Capture the cell that displays the provided text and extract its [X, Y] central coordinate. 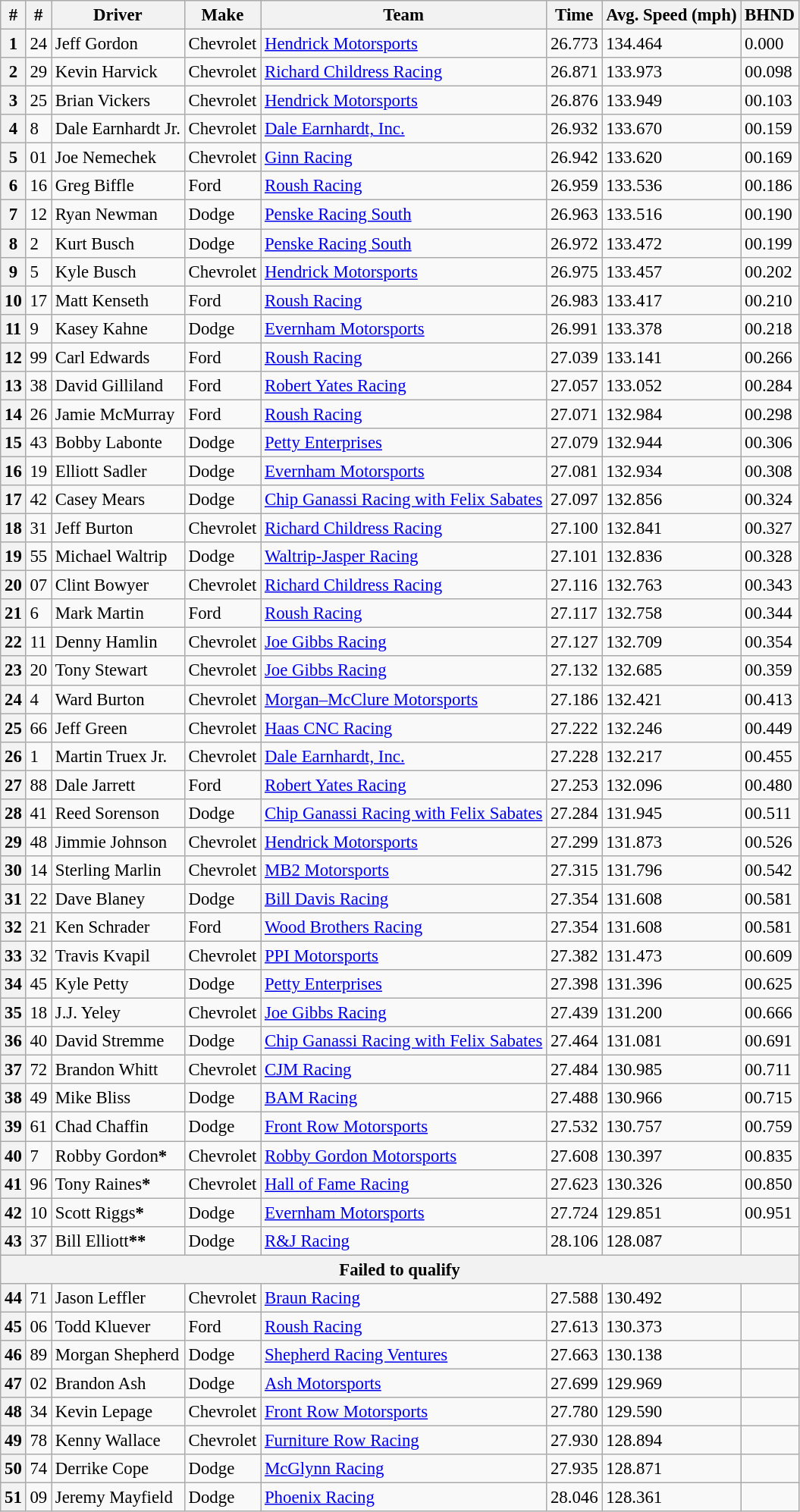
47 [14, 1383]
00.711 [770, 1070]
132.856 [672, 500]
89 [38, 1355]
13 [14, 386]
00.327 [770, 529]
Tony Stewart [118, 671]
132.217 [672, 756]
133.536 [672, 186]
00.850 [770, 1184]
Wood Brothers Racing [403, 927]
131.396 [672, 984]
Phoenix Racing [403, 1498]
132.984 [672, 414]
Jeff Burton [118, 529]
00.169 [770, 158]
27.623 [575, 1184]
27.398 [575, 984]
Hall of Fame Racing [403, 1184]
133.620 [672, 158]
Tony Raines* [118, 1184]
26.983 [575, 300]
132.758 [672, 613]
Ward Burton [118, 699]
06 [38, 1326]
27.439 [575, 1013]
Todd Kluever [118, 1326]
130.492 [672, 1298]
00.159 [770, 129]
130.757 [672, 1127]
26.773 [575, 44]
CJM Racing [403, 1070]
David Stremme [118, 1041]
27.132 [575, 671]
26.942 [575, 158]
Jamie McMurray [118, 414]
Scott Riggs* [118, 1212]
132.246 [672, 728]
00.344 [770, 613]
Joe Nemechek [118, 158]
26.972 [575, 243]
27.532 [575, 1127]
Martin Truex Jr. [118, 756]
15 [14, 443]
66 [38, 728]
26.876 [575, 101]
27.935 [575, 1469]
Mike Bliss [118, 1099]
Jeff Green [118, 728]
Derrike Cope [118, 1469]
Casey Mears [118, 500]
00.199 [770, 243]
00.343 [770, 585]
00.328 [770, 557]
27.071 [575, 414]
00.218 [770, 328]
35 [14, 1013]
00.609 [770, 956]
27.484 [575, 1070]
131.796 [672, 870]
Kyle Busch [118, 271]
00.324 [770, 500]
27.930 [575, 1441]
3 [14, 101]
Brandon Whitt [118, 1070]
132.685 [672, 671]
39 [14, 1127]
Shepherd Racing Ventures [403, 1355]
27.222 [575, 728]
27.253 [575, 785]
26.871 [575, 72]
00.190 [770, 215]
130.373 [672, 1326]
88 [38, 785]
46 [14, 1355]
Jimmie Johnson [118, 842]
02 [38, 1383]
130.138 [672, 1355]
131.873 [672, 842]
00.413 [770, 699]
27.057 [575, 386]
00.098 [770, 72]
Travis Kvapil [118, 956]
134.464 [672, 44]
128.871 [672, 1469]
27.663 [575, 1355]
Ryan Newman [118, 215]
27.100 [575, 529]
129.969 [672, 1383]
30 [14, 870]
Greg Biffle [118, 186]
Dave Blaney [118, 899]
Carl Edwards [118, 357]
0.000 [770, 44]
133.378 [672, 328]
Morgan Shepherd [118, 1355]
27.613 [575, 1326]
Chad Chaffin [118, 1127]
Bill Davis Racing [403, 899]
128.087 [672, 1241]
130.326 [672, 1184]
00.715 [770, 1099]
27.464 [575, 1041]
27.097 [575, 500]
00.186 [770, 186]
133.472 [672, 243]
R&J Racing [403, 1241]
00.480 [770, 785]
132.944 [672, 443]
133.949 [672, 101]
27.228 [575, 756]
Haas CNC Racing [403, 728]
BAM Racing [403, 1099]
78 [38, 1441]
09 [38, 1498]
27.079 [575, 443]
133.417 [672, 300]
27.039 [575, 357]
Ash Motorsports [403, 1383]
00.284 [770, 386]
133.670 [672, 129]
00.455 [770, 756]
33 [14, 956]
Kevin Lepage [118, 1412]
28 [14, 814]
131.081 [672, 1041]
27.101 [575, 557]
27.699 [575, 1383]
Waltrip-Jasper Racing [403, 557]
27.117 [575, 613]
27.780 [575, 1412]
133.457 [672, 271]
00.210 [770, 300]
Kyle Petty [118, 984]
72 [38, 1070]
Robby Gordon Motorsports [403, 1156]
50 [14, 1469]
Morgan–McClure Motorsports [403, 699]
131.200 [672, 1013]
Elliott Sadler [118, 471]
Michael Waltrip [118, 557]
132.763 [672, 585]
Sterling Marlin [118, 870]
McGlynn Racing [403, 1469]
Matt Kenseth [118, 300]
132.096 [672, 785]
00.951 [770, 1212]
Braun Racing [403, 1298]
36 [14, 1041]
61 [38, 1127]
27.284 [575, 814]
Make [222, 15]
00.666 [770, 1013]
00.298 [770, 414]
Dale Earnhardt Jr. [118, 129]
26.975 [575, 271]
Bill Elliott** [118, 1241]
Avg. Speed (mph) [672, 15]
26.959 [575, 186]
130.966 [672, 1099]
132.709 [672, 642]
Denny Hamlin [118, 642]
129.590 [672, 1412]
00.449 [770, 728]
27.382 [575, 956]
27 [14, 785]
Jason Leffler [118, 1298]
26.963 [575, 215]
74 [38, 1469]
128.894 [672, 1441]
Robby Gordon* [118, 1156]
26.932 [575, 129]
00.759 [770, 1127]
00.266 [770, 357]
00.308 [770, 471]
27.588 [575, 1298]
132.836 [672, 557]
128.361 [672, 1498]
133.141 [672, 357]
27.724 [575, 1212]
28.046 [575, 1498]
Kenny Wallace [118, 1441]
132.841 [672, 529]
27.299 [575, 842]
130.397 [672, 1156]
Kurt Busch [118, 243]
00.526 [770, 842]
27.116 [575, 585]
51 [14, 1498]
00.835 [770, 1156]
David Gilliland [118, 386]
23 [14, 671]
129.851 [672, 1212]
133.973 [672, 72]
27.127 [575, 642]
Dale Jarrett [118, 785]
132.421 [672, 699]
Driver [118, 15]
Jeremy Mayfield [118, 1498]
00.625 [770, 984]
28.106 [575, 1241]
27.315 [575, 870]
01 [38, 158]
Failed to qualify [400, 1269]
131.473 [672, 956]
26.991 [575, 328]
Kevin Harvick [118, 72]
00.359 [770, 671]
133.516 [672, 215]
Time [575, 15]
Reed Sorenson [118, 814]
PPI Motorsports [403, 956]
Mark Martin [118, 613]
00.691 [770, 1041]
27.488 [575, 1099]
Clint Bowyer [118, 585]
55 [38, 557]
07 [38, 585]
130.985 [672, 1070]
27.081 [575, 471]
44 [14, 1298]
00.306 [770, 443]
Ginn Racing [403, 158]
Kasey Kahne [118, 328]
99 [38, 357]
71 [38, 1298]
27.608 [575, 1156]
00.103 [770, 101]
96 [38, 1184]
Brandon Ash [118, 1383]
132.934 [672, 471]
133.052 [672, 386]
00.511 [770, 814]
Bobby Labonte [118, 443]
131.945 [672, 814]
00.354 [770, 642]
00.202 [770, 271]
Team [403, 15]
J.J. Yeley [118, 1013]
MB2 Motorsports [403, 870]
Brian Vickers [118, 101]
27.186 [575, 699]
BHND [770, 15]
00.542 [770, 870]
Jeff Gordon [118, 44]
Furniture Row Racing [403, 1441]
Ken Schrader [118, 927]
